Return the [X, Y] coordinate for the center point of the cell that contains the specified text.  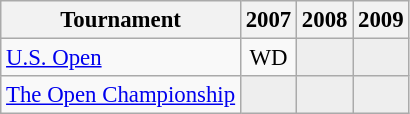
2009 [381, 20]
2008 [325, 20]
The Open Championship [121, 95]
U.S. Open [121, 58]
2007 [268, 20]
WD [268, 58]
Tournament [121, 20]
